Detect which cell encompasses the target text, then output its [X, Y] center coordinate. 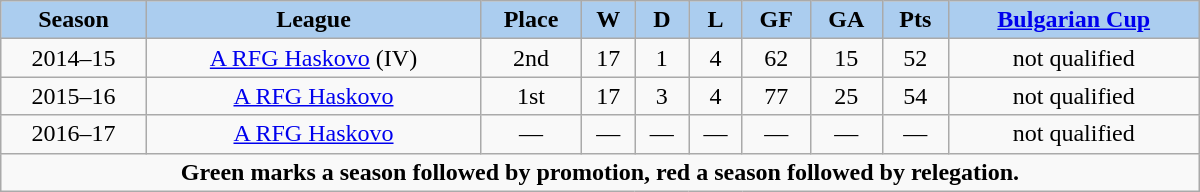
54 [915, 96]
62 [776, 58]
3 [662, 96]
2014–15 [74, 58]
15 [846, 58]
77 [776, 96]
52 [915, 58]
1 [662, 58]
GA [846, 20]
2016–17 [74, 134]
2nd [532, 58]
GF [776, 20]
W [608, 20]
D [662, 20]
Pts [915, 20]
Season [74, 20]
2015–16 [74, 96]
Green marks a season followed by promotion, red a season followed by relegation. [600, 172]
A RFG Haskovo (IV) [313, 58]
25 [846, 96]
League [313, 20]
Bulgarian Cup [1074, 20]
L [716, 20]
Place [532, 20]
1st [532, 96]
